Return (X, Y) of the center of cell containing provided text 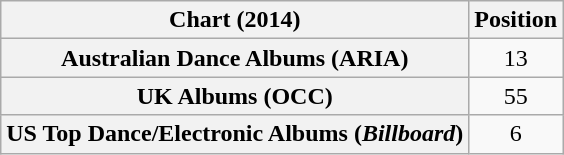
US Top Dance/Electronic Albums (Billboard) (235, 134)
55 (516, 96)
Position (516, 20)
Chart (2014) (235, 20)
UK Albums (OCC) (235, 96)
6 (516, 134)
13 (516, 58)
Australian Dance Albums (ARIA) (235, 58)
